For the text-containing cell, return its midpoint in [x, y] coordinate format. 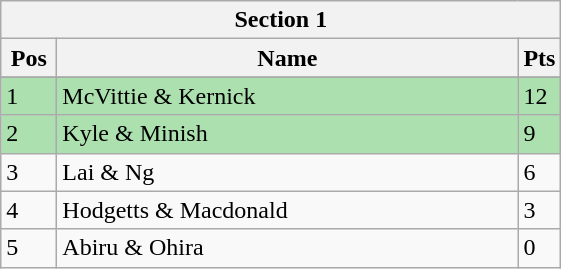
Hodgetts & Macdonald [288, 210]
0 [540, 248]
9 [540, 134]
4 [29, 210]
6 [540, 172]
Pos [29, 58]
12 [540, 96]
Lai & Ng [288, 172]
Name [288, 58]
2 [29, 134]
Abiru & Ohira [288, 248]
Kyle & Minish [288, 134]
Pts [540, 58]
1 [29, 96]
Section 1 [281, 20]
5 [29, 248]
McVittie & Kernick [288, 96]
